Locate the cell with the specified text and output its (x, y) center coordinate. 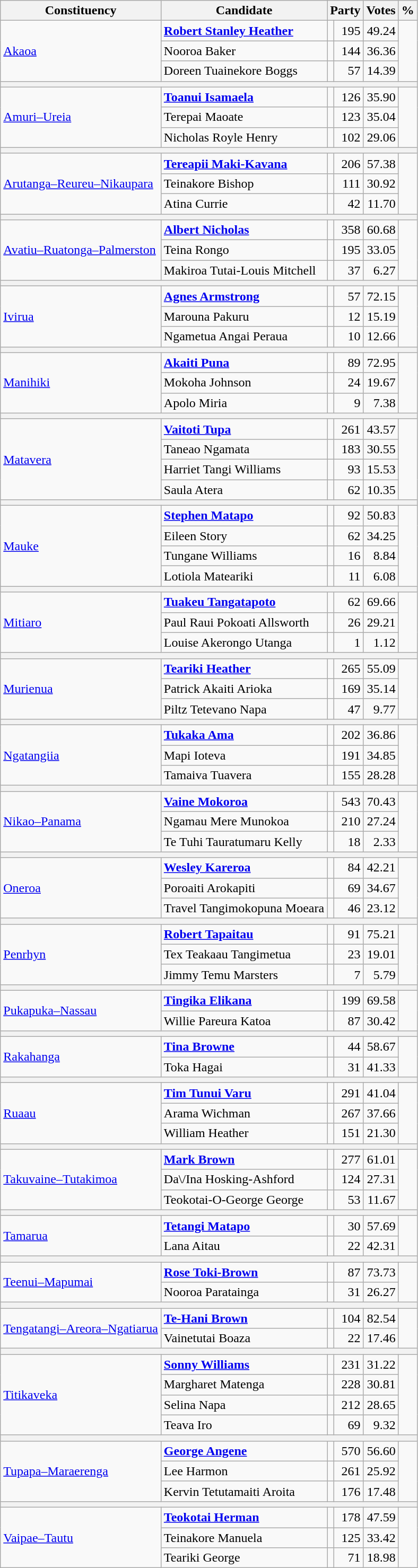
Te Tuhi Tauratumaru Kelly (244, 842)
Teinakore Manuela (244, 1538)
William Heather (244, 1133)
206 (349, 163)
15.19 (381, 316)
Piltz Tetevano Napa (244, 709)
10 (349, 337)
19.01 (381, 954)
41.33 (381, 1067)
Teokotai Herman (244, 1517)
34.25 (381, 536)
Atina Currie (244, 204)
Teokotai-O-George George (244, 1200)
18.98 (381, 1558)
Stephen Matapo (244, 516)
Toanui Isamaela (244, 97)
69.58 (381, 1000)
11 (349, 576)
17.46 (381, 1338)
Eileen Story (244, 536)
37 (349, 270)
71 (349, 1558)
Willie Pareura Katoa (244, 1020)
28.28 (381, 776)
358 (349, 230)
Nikao–Panama (81, 822)
Harriet Tangi Williams (244, 469)
Margharet Matenga (244, 1385)
27.31 (381, 1179)
125 (349, 1538)
Terepai Maoate (244, 117)
Ivirua (81, 316)
Vaine Mokoroa (244, 801)
70.43 (381, 801)
Tukaka Ama (244, 735)
17.48 (381, 1491)
169 (349, 689)
176 (349, 1491)
Patrick Akaiti Arioka (244, 689)
91 (349, 934)
Rakahanga (81, 1057)
6.27 (381, 270)
Oneroa (81, 888)
Ngatangiia (81, 755)
Nooroa Paratainga (244, 1292)
93 (349, 469)
30.55 (381, 449)
44 (349, 1047)
212 (349, 1405)
36.36 (381, 51)
Paul Raui Pokoati Allsworth (244, 622)
5.79 (381, 974)
Poroaiti Arokapiti (244, 888)
111 (349, 183)
% (407, 11)
29.21 (381, 622)
31.22 (381, 1364)
23.12 (381, 908)
53 (349, 1200)
Te-Hani Brown (244, 1318)
210 (349, 822)
Tungane Williams (244, 556)
49.24 (381, 31)
Louise Akerongo Utanga (244, 642)
14.39 (381, 71)
92 (349, 516)
Sonny Williams (244, 1364)
28.65 (381, 1405)
Rose Toki-Brown (244, 1272)
11.67 (381, 1200)
Marouna Pakuru (244, 316)
6.08 (381, 576)
89 (349, 363)
26 (349, 622)
Apolo Miria (244, 403)
29.06 (381, 137)
183 (349, 449)
84 (349, 868)
Lana Aitau (244, 1246)
Tupapa–Maraerenga (81, 1471)
102 (349, 137)
30.42 (381, 1020)
Murienua (81, 689)
Saula Atera (244, 489)
104 (349, 1318)
30 (349, 1226)
570 (349, 1451)
199 (349, 1000)
57.38 (381, 163)
Lotiola Mateariki (244, 576)
Tim Tunui Varu (244, 1093)
Travel Tangimokopuna Moeara (244, 908)
9.77 (381, 709)
Kervin Tetutamaiti Aroita (244, 1491)
15.53 (381, 469)
Tingika Elikana (244, 1000)
Teina Rongo (244, 250)
Tamaiva Tuavera (244, 776)
8.84 (381, 556)
42.21 (381, 868)
Robert Stanley Heather (244, 31)
25.92 (381, 1471)
30.81 (381, 1385)
1 (349, 642)
36.86 (381, 735)
291 (349, 1093)
Nooroa Baker (244, 51)
11.70 (381, 204)
Arama Wichman (244, 1113)
Pukapuka–Nassau (81, 1010)
Matavera (81, 459)
Nicholas Royle Henry (244, 137)
Ngametua Angai Peraua (244, 337)
61.01 (381, 1159)
24 (349, 383)
277 (349, 1159)
34.85 (381, 755)
82.54 (381, 1318)
144 (349, 51)
Mark Brown (244, 1159)
42.31 (381, 1246)
43.57 (381, 429)
Avatiu–Ruatonga–Palmerston (81, 250)
47.59 (381, 1517)
35.14 (381, 689)
18 (349, 842)
231 (349, 1364)
35.04 (381, 117)
Mitiaro (81, 622)
75.21 (381, 934)
Party (345, 11)
7 (349, 974)
60.68 (381, 230)
Toka Hagai (244, 1067)
Vainetutai Boaza (244, 1338)
Penrhyn (81, 954)
155 (349, 776)
Mapi Ioteva (244, 755)
Albert Nicholas (244, 230)
126 (349, 97)
Mauke (81, 546)
Teava Iro (244, 1425)
9.32 (381, 1425)
Teinakore Bishop (244, 183)
George Angene (244, 1451)
73.73 (381, 1272)
72.95 (381, 363)
Makiroa Tutai-Louis Mitchell (244, 270)
Tamarua (81, 1236)
Constituency (81, 11)
37.66 (381, 1113)
12.66 (381, 337)
35.90 (381, 97)
Tengatangi–Areora–Ngatiarua (81, 1328)
69.66 (381, 602)
1.12 (381, 642)
Wesley Kareroa (244, 868)
30.92 (381, 183)
265 (349, 668)
191 (349, 755)
26.27 (381, 1292)
16 (349, 556)
Vaipae–Tautu (81, 1537)
123 (349, 117)
543 (349, 801)
56.60 (381, 1451)
42 (349, 204)
151 (349, 1133)
Mokoha Johnson (244, 383)
19.67 (381, 383)
124 (349, 1179)
228 (349, 1385)
Tetangi Matapo (244, 1226)
47 (349, 709)
41.04 (381, 1093)
Jimmy Temu Marsters (244, 974)
10.35 (381, 489)
46 (349, 908)
Ruaau (81, 1113)
267 (349, 1113)
58.67 (381, 1047)
57.69 (381, 1226)
Votes (381, 11)
72.15 (381, 296)
Tuakeu Tangatapoto (244, 602)
23 (349, 954)
55.09 (381, 668)
Takuvaine–Tutakimoa (81, 1179)
Lee Harmon (244, 1471)
Teariki Heather (244, 668)
Manihiki (81, 383)
Tereapii Maki-Kavana (244, 163)
12 (349, 316)
33.05 (381, 250)
21.30 (381, 1133)
Arutanga–Reureu–Nikaupara (81, 183)
2.33 (381, 842)
50.83 (381, 516)
33.42 (381, 1538)
Akaiti Puna (244, 363)
Tina Browne (244, 1047)
Teariki George (244, 1558)
Da\/Ina Hosking-Ashford (244, 1179)
Tex Teakaau Tangimetua (244, 954)
Amuri–Ureia (81, 117)
178 (349, 1517)
Robert Tapaitau (244, 934)
27.24 (381, 822)
Ngamau Mere Munokoa (244, 822)
Selina Napa (244, 1405)
Vaitoti Tupa (244, 429)
7.38 (381, 403)
Candidate (244, 11)
9 (349, 403)
Taneao Ngamata (244, 449)
Titikaveka (81, 1395)
Agnes Armstrong (244, 296)
34.67 (381, 888)
Doreen Tuainekore Boggs (244, 71)
202 (349, 735)
Teenui–Mapumai (81, 1282)
Akaoa (81, 51)
